Scan for the cell matching the given text and deliver its [X, Y] coordinate at center. 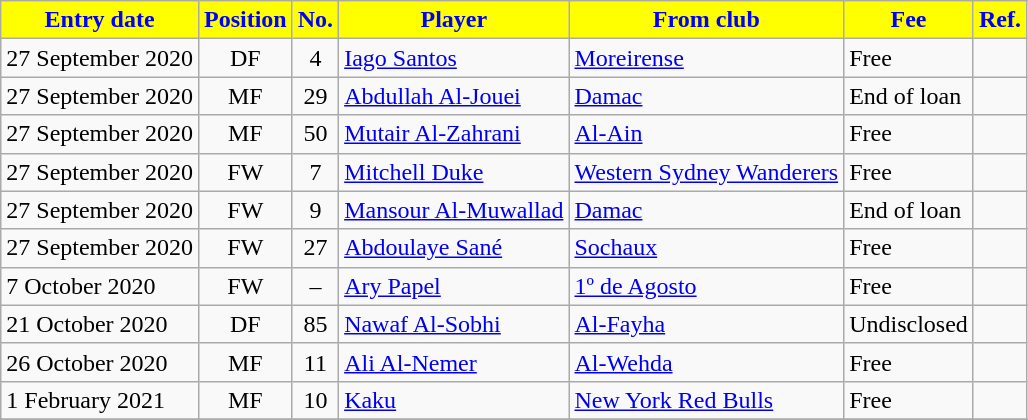
29 [315, 96]
10 [315, 400]
26 October 2020 [100, 362]
Iago Santos [454, 58]
Nawaf Al-Sobhi [454, 324]
Mitchell Duke [454, 172]
Position [245, 20]
Ali Al-Nemer [454, 362]
New York Red Bulls [706, 400]
9 [315, 210]
Entry date [100, 20]
– [315, 286]
Abdullah Al-Jouei [454, 96]
Kaku [454, 400]
50 [315, 134]
4 [315, 58]
Mansour Al-Muwallad [454, 210]
Mutair Al-Zahrani [454, 134]
7 October 2020 [100, 286]
Al-Wehda [706, 362]
From club [706, 20]
1 February 2021 [100, 400]
Abdoulaye Sané [454, 248]
Moreirense [706, 58]
Al-Ain [706, 134]
85 [315, 324]
11 [315, 362]
27 [315, 248]
Ref. [1000, 20]
21 October 2020 [100, 324]
Undisclosed [909, 324]
Fee [909, 20]
1º de Agosto [706, 286]
Player [454, 20]
Sochaux [706, 248]
Ary Papel [454, 286]
Western Sydney Wanderers [706, 172]
7 [315, 172]
Al-Fayha [706, 324]
No. [315, 20]
